Provide the [X, Y] coordinate of the cell's center where the given text is located.  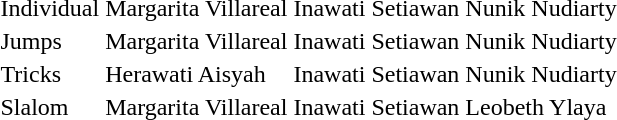
Herawati Aisyah [196, 74]
Margarita Villareal [196, 41]
